Detect which cell encompasses the target text, then output its [X, Y] center coordinate. 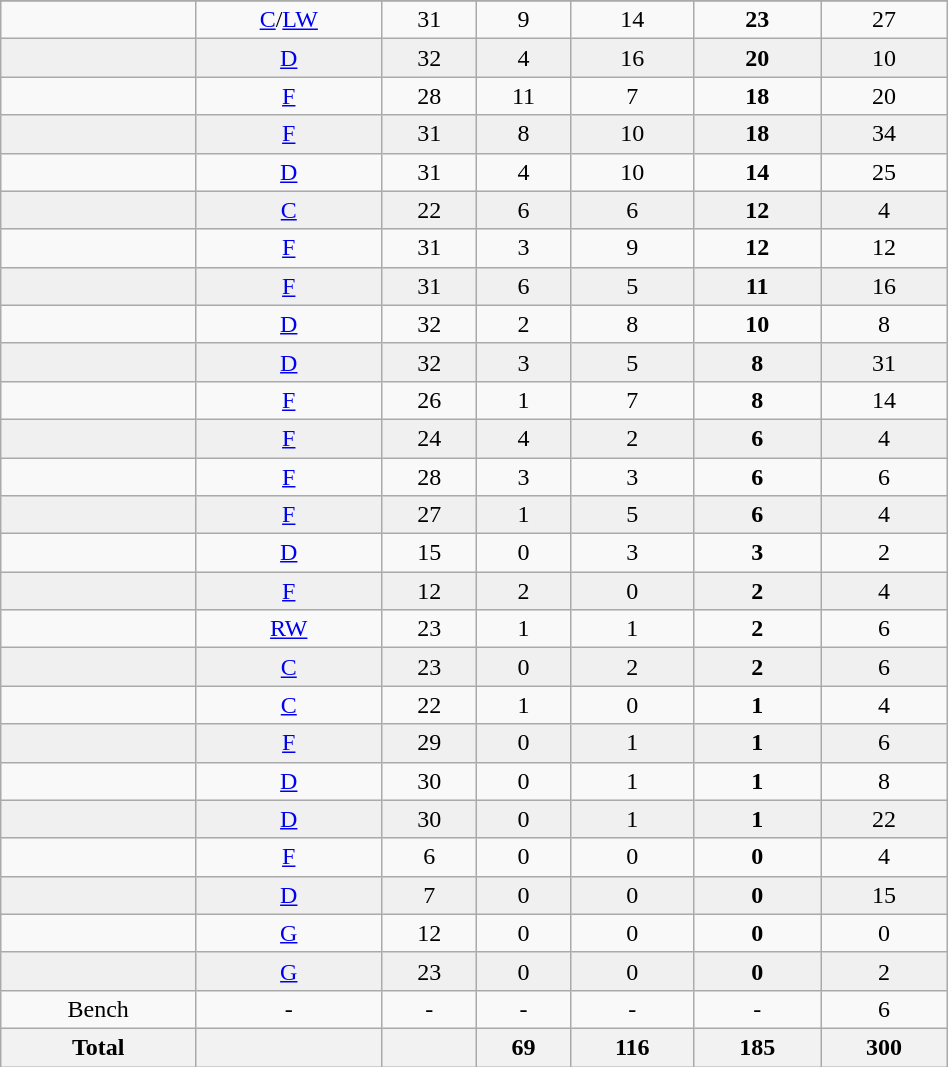
Bench [98, 1009]
25 [884, 172]
185 [758, 1047]
34 [884, 134]
Total [98, 1047]
26 [429, 400]
300 [884, 1047]
29 [429, 743]
69 [523, 1047]
24 [429, 438]
116 [632, 1047]
RW [289, 629]
C/LW [289, 20]
